Return [x, y] of the center of cell containing provided text 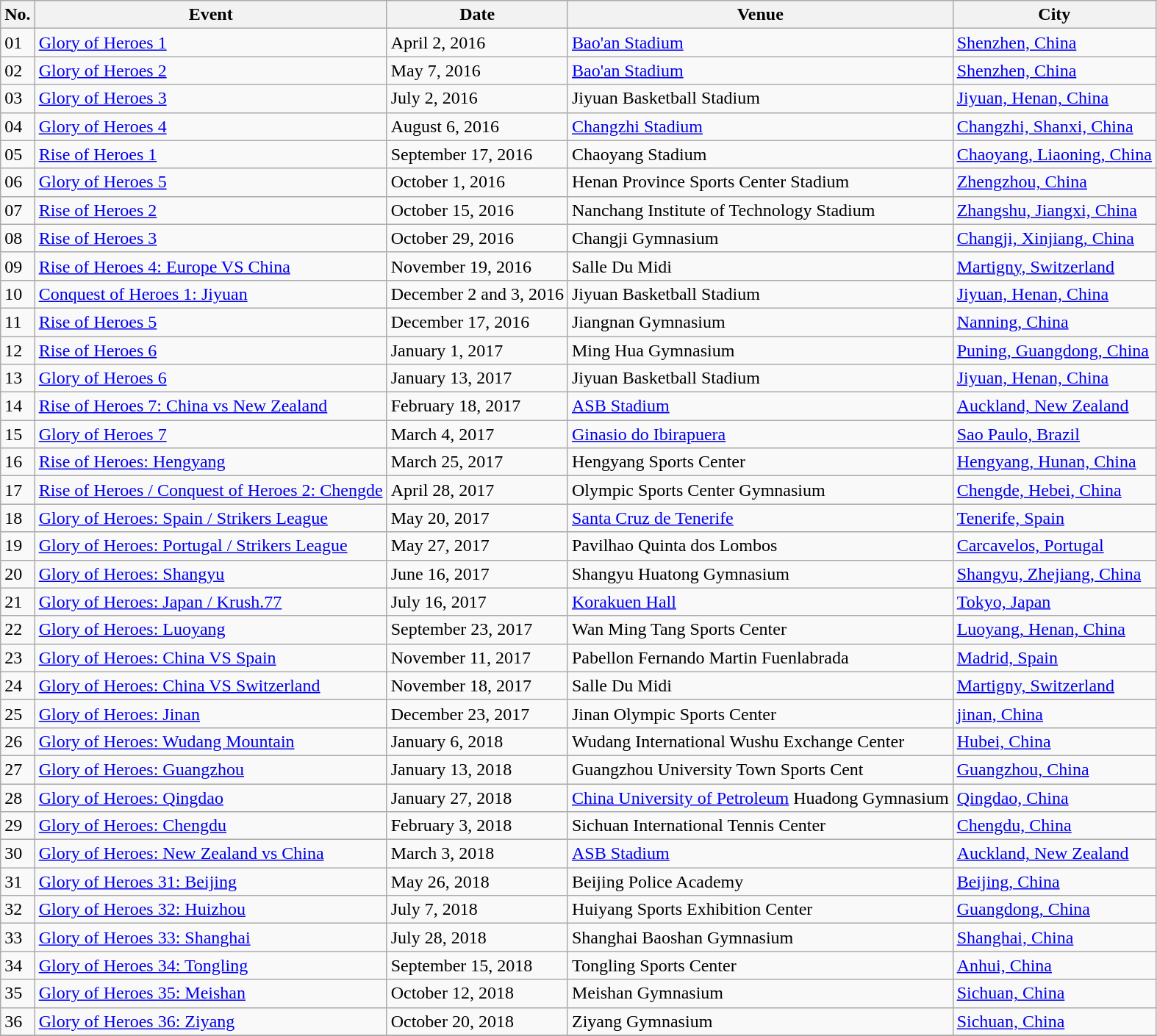
March 4, 2017 [477, 434]
Guangzhou, China [1054, 769]
Glory of Heroes: Shangyu [210, 574]
Anhui, China [1054, 965]
October 15, 2016 [477, 210]
January 1, 2017 [477, 350]
Rise of Heroes 7: China vs New Zealand [210, 406]
Glory of Heroes 4 [210, 126]
September 17, 2016 [477, 154]
Event [210, 15]
Hubei, China [1054, 741]
30 [18, 854]
February 18, 2017 [477, 406]
15 [18, 434]
Santa Cruz de Tenerife [760, 518]
December 2 and 3, 2016 [477, 294]
Guangzhou University Town Sports Cent [760, 769]
Ginasio do Ibirapuera [760, 434]
Glory of Heroes: China VS Switzerland [210, 686]
September 15, 2018 [477, 965]
Qingdao, China [1054, 797]
27 [18, 769]
Pavilhao Quinta dos Lombos [760, 546]
34 [18, 965]
Changji, Xinjiang, China [1054, 238]
02 [18, 71]
October 12, 2018 [477, 993]
Rise of Heroes / Conquest of Heroes 2: Chengde [210, 490]
Rise of Heroes 5 [210, 322]
July 28, 2018 [477, 938]
22 [18, 630]
September 23, 2017 [477, 630]
July 7, 2018 [477, 910]
February 3, 2018 [477, 826]
November 11, 2017 [477, 658]
Glory of Heroes 34: Tongling [210, 965]
October 1, 2016 [477, 182]
26 [18, 741]
08 [18, 238]
21 [18, 602]
Glory of Heroes: Portugal / Strikers League [210, 546]
Olympic Sports Center Gymnasium [760, 490]
03 [18, 98]
04 [18, 126]
Rise of Heroes: Hengyang [210, 462]
Chaoyang Stadium [760, 154]
Wan Ming Tang Sports Center [760, 630]
December 23, 2017 [477, 713]
Henan Province Sports Center Stadium [760, 182]
Carcavelos, Portugal [1054, 546]
Sao Paulo, Brazil [1054, 434]
01 [18, 43]
18 [18, 518]
Glory of Heroes 33: Shanghai [210, 938]
Hengyang, Hunan, China [1054, 462]
Glory of Heroes: Spain / Strikers League [210, 518]
Glory of Heroes 1 [210, 43]
Jinan Olympic Sports Center [760, 713]
March 25, 2017 [477, 462]
November 18, 2017 [477, 686]
Glory of Heroes 36: Ziyang [210, 1021]
Guangdong, China [1054, 910]
Rise of Heroes 3 [210, 238]
Changji Gymnasium [760, 238]
19 [18, 546]
Shanghai Baoshan Gymnasium [760, 938]
Meishan Gymnasium [760, 993]
May 26, 2018 [477, 882]
August 6, 2016 [477, 126]
Nanchang Institute of Technology Stadium [760, 210]
Conquest of Heroes 1: Jiyuan [210, 294]
Chengde, Hebei, China [1054, 490]
jinan, China [1054, 713]
Hengyang Sports Center [760, 462]
10 [18, 294]
Tokyo, Japan [1054, 602]
Huiyang Sports Exhibition Center [760, 910]
Changzhi, Shanxi, China [1054, 126]
April 28, 2017 [477, 490]
July 16, 2017 [477, 602]
Shangyu, Zhejiang, China [1054, 574]
07 [18, 210]
Nanning, China [1054, 322]
Glory of Heroes: New Zealand vs China [210, 854]
Glory of Heroes: Japan / Krush.77 [210, 602]
Glory of Heroes: Guangzhou [210, 769]
Changzhi Stadium [760, 126]
Glory of Heroes: Luoyang [210, 630]
Shangyu Huatong Gymnasium [760, 574]
Sichuan International Tennis Center [760, 826]
Beijing Police Academy [760, 882]
June 16, 2017 [477, 574]
July 2, 2016 [477, 98]
16 [18, 462]
Chengdu, China [1054, 826]
Glory of Heroes 32: Huizhou [210, 910]
13 [18, 378]
Glory of Heroes 31: Beijing [210, 882]
28 [18, 797]
Glory of Heroes: Qingdao [210, 797]
23 [18, 658]
31 [18, 882]
Wudang International Wushu Exchange Center [760, 741]
City [1054, 15]
Glory of Heroes 6 [210, 378]
Tenerife, Spain [1054, 518]
24 [18, 686]
China University of Petroleum Huadong Gymnasium [760, 797]
May 20, 2017 [477, 518]
Glory of Heroes: China VS Spain [210, 658]
Korakuen Hall [760, 602]
January 13, 2017 [477, 378]
Rise of Heroes 4: Europe VS China [210, 266]
33 [18, 938]
Puning, Guangdong, China [1054, 350]
May 7, 2016 [477, 71]
April 2, 2016 [477, 43]
January 13, 2018 [477, 769]
Rise of Heroes 6 [210, 350]
March 3, 2018 [477, 854]
25 [18, 713]
12 [18, 350]
October 29, 2016 [477, 238]
Glory of Heroes: Jinan [210, 713]
Chaoyang, Liaoning, China [1054, 154]
Jiangnan Gymnasium [760, 322]
December 17, 2016 [477, 322]
11 [18, 322]
Madrid, Spain [1054, 658]
Rise of Heroes 2 [210, 210]
17 [18, 490]
Rise of Heroes 1 [210, 154]
Glory of Heroes 7 [210, 434]
06 [18, 182]
35 [18, 993]
Pabellon Fernando Martin Fuenlabrada [760, 658]
January 6, 2018 [477, 741]
09 [18, 266]
Glory of Heroes 5 [210, 182]
Glory of Heroes: Chengdu [210, 826]
14 [18, 406]
January 27, 2018 [477, 797]
October 20, 2018 [477, 1021]
Ming Hua Gymnasium [760, 350]
Shanghai, China [1054, 938]
Ziyang Gymnasium [760, 1021]
32 [18, 910]
36 [18, 1021]
20 [18, 574]
Glory of Heroes 35: Meishan [210, 993]
Beijing, China [1054, 882]
05 [18, 154]
29 [18, 826]
Date [477, 15]
May 27, 2017 [477, 546]
Glory of Heroes: Wudang Mountain [210, 741]
No. [18, 15]
Venue [760, 15]
Glory of Heroes 2 [210, 71]
Tongling Sports Center [760, 965]
Zhengzhou, China [1054, 182]
Glory of Heroes 3 [210, 98]
Luoyang, Henan, China [1054, 630]
November 19, 2016 [477, 266]
Zhangshu, Jiangxi, China [1054, 210]
